Extract the (X, Y) coordinate from the center of the cell holding the provided text.  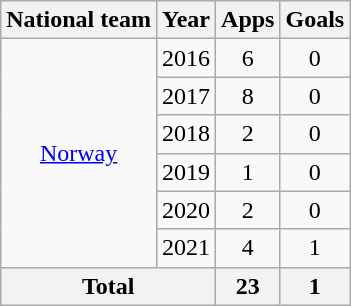
2020 (186, 210)
2018 (186, 134)
2021 (186, 248)
Apps (248, 20)
8 (248, 96)
4 (248, 248)
2019 (186, 172)
Total (108, 286)
23 (248, 286)
Norway (79, 153)
Goals (315, 20)
2017 (186, 96)
Year (186, 20)
6 (248, 58)
2016 (186, 58)
National team (79, 20)
